Pinpoint the cell where the given text exists, returning its (X, Y) midpoint coordinate. 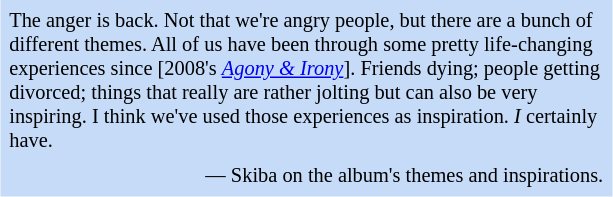
— Skiba on the album's themes and inspirations. (306, 176)
